Scan for the cell matching the given text and deliver its [X, Y] coordinate at center. 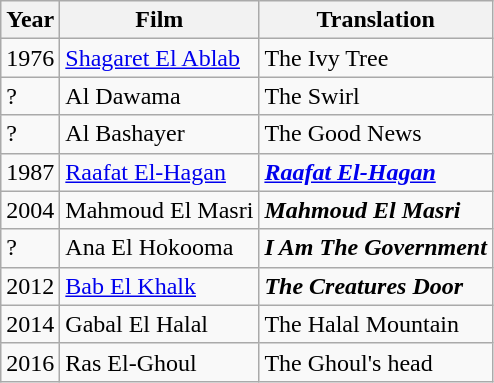
The Creatures Door [376, 286]
The Swirl [376, 96]
Bab El Khalk [160, 286]
Year [30, 20]
Al Dawama [160, 96]
2016 [30, 362]
I Am The Government [376, 248]
1976 [30, 58]
The Halal Mountain [376, 324]
Film [160, 20]
Ras El-Ghoul [160, 362]
Gabal El Halal [160, 324]
1987 [30, 172]
The Ivy Tree [376, 58]
Al Bashayer [160, 134]
2012 [30, 286]
The Ghoul's head [376, 362]
2004 [30, 210]
Translation [376, 20]
Ana El Hokooma [160, 248]
Shagaret El Ablab [160, 58]
2014 [30, 324]
The Good News [376, 134]
